For the text-containing cell, return its midpoint in [X, Y] coordinate format. 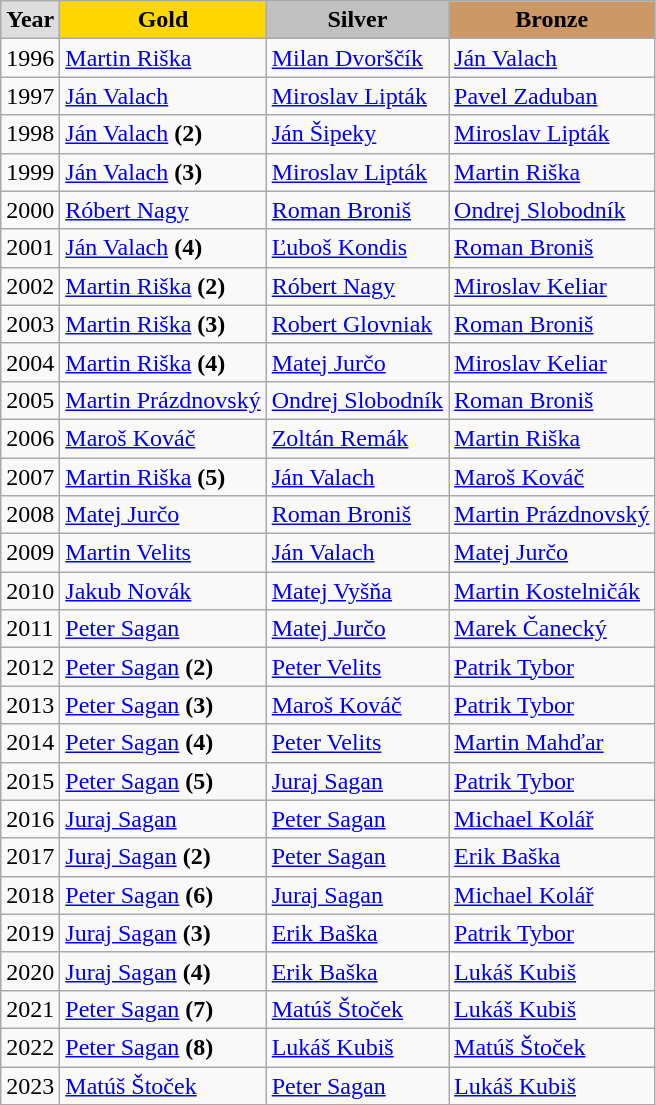
Gold [163, 20]
1997 [30, 96]
Martin Kostelničák [552, 591]
2015 [30, 781]
Peter Sagan (6) [163, 895]
Jakub Novák [163, 591]
Martin Velits [163, 553]
Martin Riška (3) [163, 324]
2009 [30, 553]
Martin Riška (2) [163, 286]
2007 [30, 477]
2002 [30, 286]
Silver [357, 20]
Marek Čanecký [552, 629]
Robert Glovniak [357, 324]
2005 [30, 400]
Martin Riška (5) [163, 477]
Juraj Sagan (2) [163, 857]
2019 [30, 933]
2001 [30, 248]
Pavel Zaduban [552, 96]
2020 [30, 971]
Martin Riška (4) [163, 362]
Peter Sagan (5) [163, 781]
Peter Sagan (8) [163, 1047]
2018 [30, 895]
2010 [30, 591]
2013 [30, 705]
Ján Valach (2) [163, 134]
Ján Valach (4) [163, 248]
2017 [30, 857]
2016 [30, 819]
2022 [30, 1047]
2023 [30, 1085]
2004 [30, 362]
Peter Sagan (4) [163, 743]
Year [30, 20]
Peter Sagan (2) [163, 667]
2012 [30, 667]
Ján Šipeky [357, 134]
Bronze [552, 20]
Matej Vyšňa [357, 591]
2014 [30, 743]
2000 [30, 210]
Martin Mahďar [552, 743]
2006 [30, 438]
Ľuboš Kondis [357, 248]
2021 [30, 1009]
2003 [30, 324]
Juraj Sagan (3) [163, 933]
Juraj Sagan (4) [163, 971]
1996 [30, 58]
2008 [30, 515]
2011 [30, 629]
Milan Dvorščík [357, 58]
Zoltán Remák [357, 438]
Peter Sagan (3) [163, 705]
1999 [30, 172]
Peter Sagan (7) [163, 1009]
1998 [30, 134]
Ján Valach (3) [163, 172]
